Locate the cell with the specified text and output its [x, y] center coordinate. 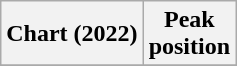
Chart (2022) [72, 34]
Peakposition [189, 34]
